Identify which cell holds the provided text, then report its [X, Y] central coordinate. 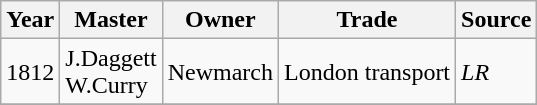
London transport [368, 72]
J.DaggettW.Curry [111, 72]
Trade [368, 20]
1812 [30, 72]
LR [496, 72]
Master [111, 20]
Newmarch [220, 72]
Owner [220, 20]
Year [30, 20]
Source [496, 20]
